Return (x, y) of the center of cell containing provided text 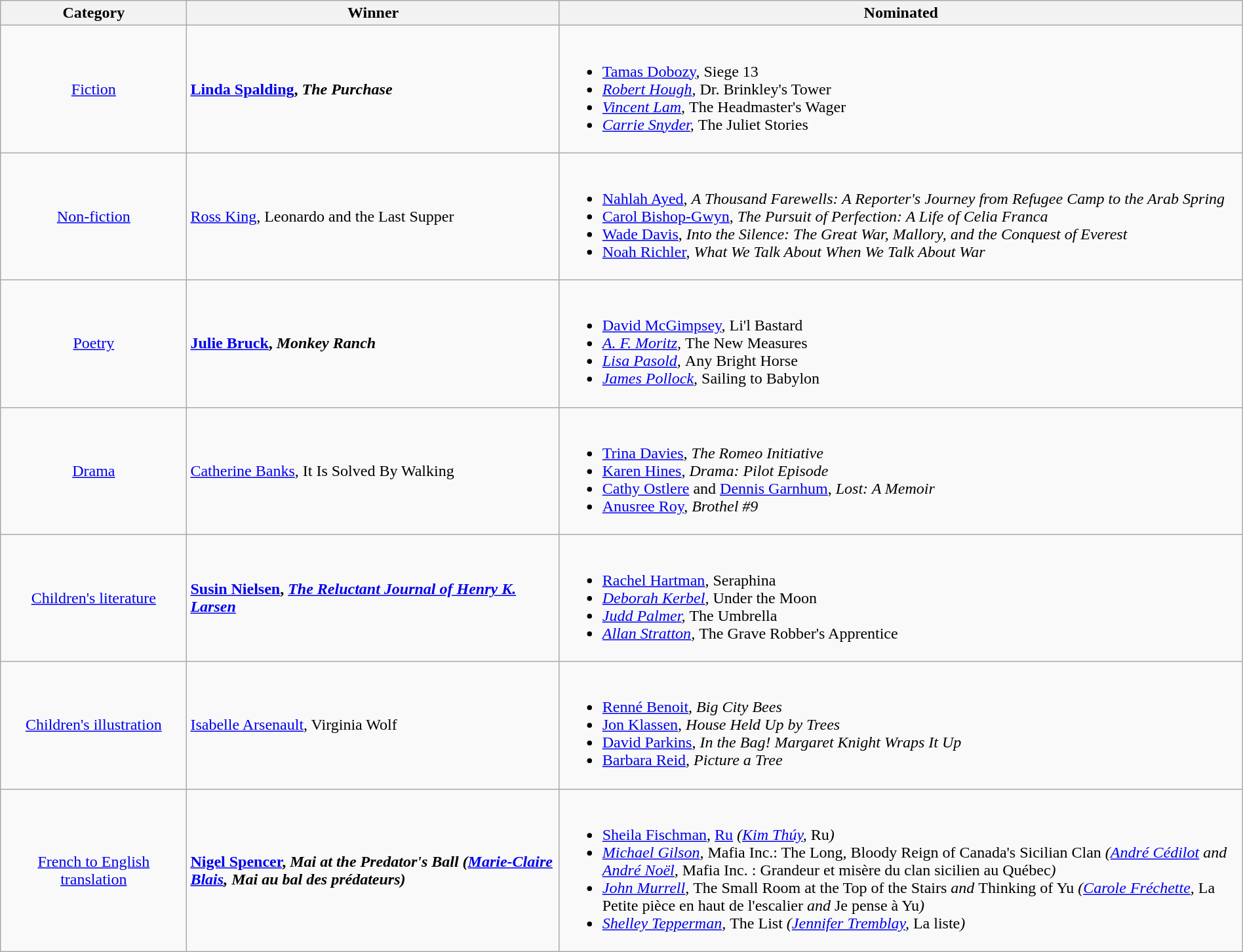
Ross King, Leonardo and the Last Supper (373, 216)
Renné Benoit, Big City BeesJon Klassen, House Held Up by TreesDavid Parkins, In the Bag! Margaret Knight Wraps It UpBarbara Reid, Picture a Tree (901, 725)
David McGimpsey, Li'l BastardA. F. Moritz, The New MeasuresLisa Pasold, Any Bright HorseJames Pollock, Sailing to Babylon (901, 344)
Linda Spalding, The Purchase (373, 89)
Nigel Spencer, Mai at the Predator's Ball (Marie-Claire Blais, Mai au bal des prédateurs) (373, 870)
Children's illustration (94, 725)
Catherine Banks, It Is Solved By Walking (373, 471)
Children's literature (94, 598)
Isabelle Arsenault, Virginia Wolf (373, 725)
Non-fiction (94, 216)
Rachel Hartman, SeraphinaDeborah Kerbel, Under the MoonJudd Palmer, The UmbrellaAllan Stratton, The Grave Robber's Apprentice (901, 598)
Trina Davies, The Romeo InitiativeKaren Hines, Drama: Pilot EpisodeCathy Ostlere and Dennis Garnhum, Lost: A MemoirAnusree Roy, Brothel #9 (901, 471)
Tamas Dobozy, Siege 13Robert Hough, Dr. Brinkley's TowerVincent Lam, The Headmaster's WagerCarrie Snyder, The Juliet Stories (901, 89)
Drama (94, 471)
French to English translation (94, 870)
Nominated (901, 13)
Julie Bruck, Monkey Ranch (373, 344)
Category (94, 13)
Poetry (94, 344)
Susin Nielsen, The Reluctant Journal of Henry K. Larsen (373, 598)
Winner (373, 13)
Fiction (94, 89)
